Return (x, y) of the center of cell containing provided text 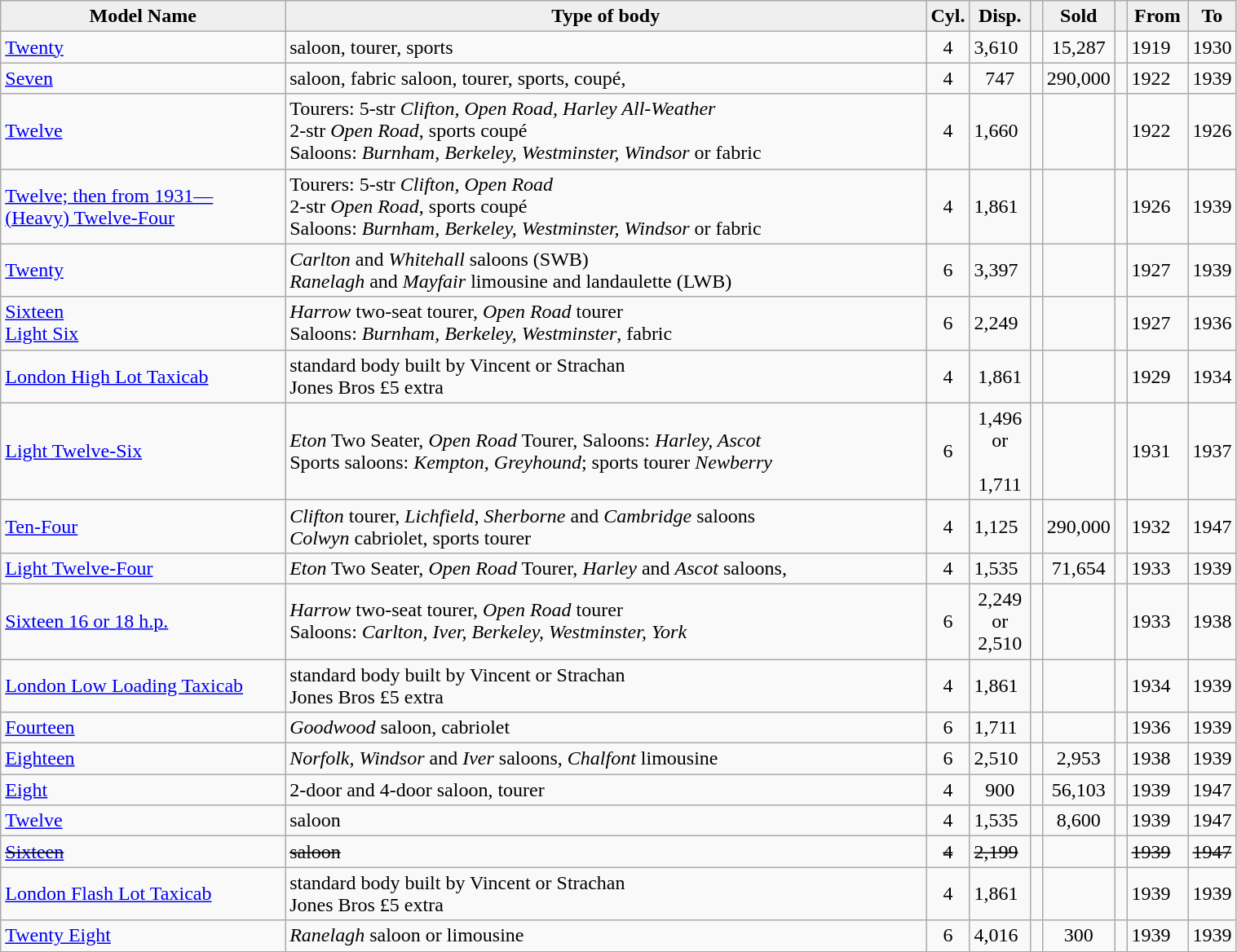
Type of body (606, 16)
2,953 (1078, 759)
1,496or1,711 (1000, 452)
Fourteen (144, 728)
Disp. (1000, 16)
300 (1078, 936)
3,397 (1000, 271)
Harrow two-seat tourer, Open Road tourerSaloons: Burnham, Berkeley, Westminster, fabric (606, 323)
2,199 (1000, 852)
71,654 (1078, 568)
Eighteen (144, 759)
Carlton and Whitehall saloons (SWB)Ranelagh and Mayfair limousine and landaulette (LWB) (606, 271)
London Low Loading Taxicab (144, 685)
Ranelagh saloon or limousine (606, 936)
Twenty Eight (144, 936)
1,711 (1000, 728)
4,016 (1000, 936)
Harrow two-seat tourer, Open Road tourerSaloons: Carlton, Iver, Berkeley, Westminster, York (606, 621)
saloon, fabric saloon, tourer, sports, coupé, (606, 78)
1930 (1212, 47)
Goodwood saloon, cabriolet (606, 728)
Light Twelve-Six (144, 452)
Tourers: 5-str Clifton, Open Road2-str Open Road, sports coupéSaloons: Burnham, Berkeley, Westminster, Windsor or fabric (606, 206)
Sixteen (144, 852)
Light Twelve-Four (144, 568)
2,249or2,510 (1000, 621)
SixteenLight Six (144, 323)
To (1212, 16)
Cyl. (948, 16)
Eton Two Seater, Open Road Tourer, Harley and Ascot saloons, (606, 568)
15,287 (1078, 47)
2,510 (1000, 759)
Ten-Four (144, 527)
saloon, tourer, sports (606, 47)
Tourers: 5-str Clifton, Open Road, Harley All-Weather2-str Open Road, sports coupéSaloons: Burnham, Berkeley, Westminster, Windsor or fabric (606, 131)
1929 (1158, 377)
3,610 (1000, 47)
Eight (144, 790)
1932 (1158, 527)
1919 (1158, 47)
Eton Two Seater, Open Road Tourer, Saloons: Harley, AscotSports saloons: Kempton, Greyhound; sports tourer Newberry (606, 452)
1931 (1158, 452)
1937 (1212, 452)
2-door and 4-door saloon, tourer (606, 790)
Sold (1078, 16)
London High Lot Taxicab (144, 377)
1,660 (1000, 131)
Clifton tourer, Lichfield, Sherborne and Cambridge saloonsColwyn cabriolet, sports tourer (606, 527)
From (1158, 16)
Twelve; then from 1931—(Heavy) Twelve-Four (144, 206)
747 (1000, 78)
London Flash Lot Taxicab (144, 893)
Sixteen 16 or 18 h.p. (144, 621)
56,103 (1078, 790)
1,125 (1000, 527)
Norfolk, Windsor and Iver saloons, Chalfont limousine (606, 759)
900 (1000, 790)
Seven (144, 78)
8,600 (1078, 821)
Model Name (144, 16)
2,249 (1000, 323)
